Capture the cell that displays the provided text and extract its [X, Y] central coordinate. 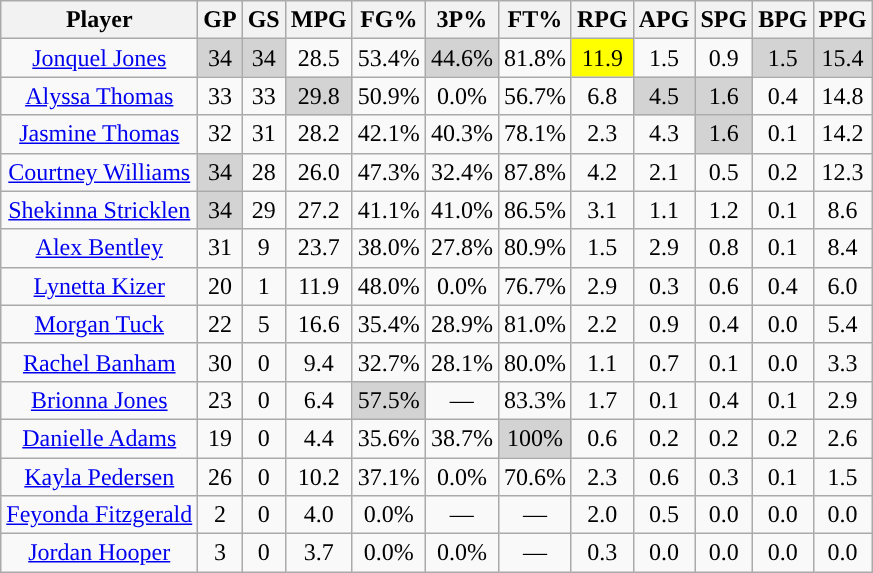
5 [264, 324]
Lynetta Kizer [100, 286]
Alex Bentley [100, 248]
APG [664, 20]
4.2 [602, 172]
28.9% [462, 324]
2.1 [664, 172]
27.2 [318, 210]
32 [220, 134]
80.0% [534, 362]
15.4 [842, 58]
26.0 [318, 172]
4.3 [664, 134]
4.5 [664, 96]
41.0% [462, 210]
22 [220, 324]
Jordan Hooper [100, 553]
6.8 [602, 96]
FG% [388, 20]
29.8 [318, 96]
19 [220, 438]
Morgan Tuck [100, 324]
14.2 [842, 134]
83.3% [534, 400]
1.2 [724, 210]
2.6 [842, 438]
0.7 [664, 362]
PPG [842, 20]
29 [264, 210]
80.9% [534, 248]
44.6% [462, 58]
10.2 [318, 477]
81.0% [534, 324]
28.2 [318, 134]
3 [220, 553]
42.1% [388, 134]
28 [264, 172]
Rachel Banham [100, 362]
26 [220, 477]
1 [264, 286]
8.6 [842, 210]
100% [534, 438]
RPG [602, 20]
6.0 [842, 286]
Feyonda Fitzgerald [100, 515]
20 [220, 286]
6.4 [318, 400]
Danielle Adams [100, 438]
2 [220, 515]
38.0% [388, 248]
4.4 [318, 438]
56.7% [534, 96]
SPG [724, 20]
Alyssa Thomas [100, 96]
16.6 [318, 324]
28.5 [318, 58]
1.7 [602, 400]
32.7% [388, 362]
48.0% [388, 286]
MPG [318, 20]
3.1 [602, 210]
3.3 [842, 362]
50.9% [388, 96]
86.5% [534, 210]
3P% [462, 20]
12.3 [842, 172]
78.1% [534, 134]
Brionna Jones [100, 400]
37.1% [388, 477]
8.4 [842, 248]
87.8% [534, 172]
BPG [783, 20]
Jasmine Thomas [100, 134]
9.4 [318, 362]
28.1% [462, 362]
2.2 [602, 324]
32.4% [462, 172]
81.8% [534, 58]
4.0 [318, 515]
41.1% [388, 210]
35.4% [388, 324]
76.7% [534, 286]
5.4 [842, 324]
47.3% [388, 172]
Kayla Pedersen [100, 477]
Shekinna Stricklen [100, 210]
GP [220, 20]
Jonquel Jones [100, 58]
53.4% [388, 58]
3.7 [318, 553]
38.7% [462, 438]
0.8 [724, 248]
23.7 [318, 248]
57.5% [388, 400]
FT% [534, 20]
Courtney Williams [100, 172]
35.6% [388, 438]
27.8% [462, 248]
30 [220, 362]
9 [264, 248]
2.0 [602, 515]
Player [100, 20]
70.6% [534, 477]
40.3% [462, 134]
23 [220, 400]
GS [264, 20]
14.8 [842, 96]
